Provide the [x, y] coordinate of the cell's center where the given text is located.  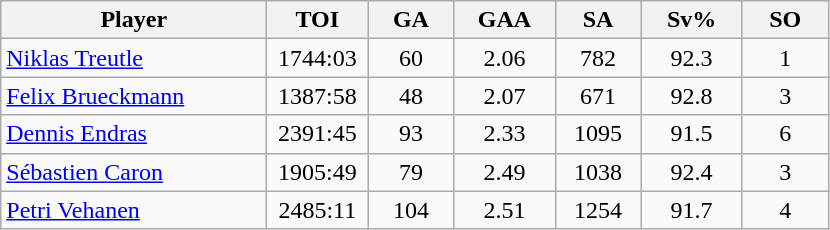
6 [785, 134]
Dennis Endras [134, 134]
1905:49 [318, 172]
2485:11 [318, 210]
TOI [318, 20]
SO [785, 20]
1744:03 [318, 58]
2.07 [504, 96]
2.51 [504, 210]
1387:58 [318, 96]
91.7 [692, 210]
79 [411, 172]
48 [411, 96]
GA [411, 20]
2.33 [504, 134]
Felix Brueckmann [134, 96]
4 [785, 210]
1254 [598, 210]
2.06 [504, 58]
Sébastien Caron [134, 172]
Petri Vehanen [134, 210]
91.5 [692, 134]
SA [598, 20]
2.49 [504, 172]
1 [785, 58]
Sv% [692, 20]
Niklas Treutle [134, 58]
92.3 [692, 58]
Player [134, 20]
671 [598, 96]
2391:45 [318, 134]
GAA [504, 20]
782 [598, 58]
60 [411, 58]
104 [411, 210]
1095 [598, 134]
92.4 [692, 172]
92.8 [692, 96]
93 [411, 134]
1038 [598, 172]
